Capture the cell that displays the provided text and extract its [x, y] central coordinate. 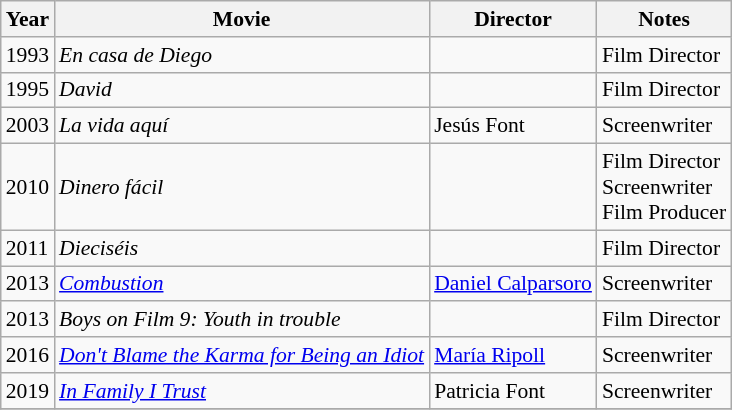
Dieciséis [242, 248]
Dinero fácil [242, 188]
María Ripoll [513, 355]
Combustion [242, 284]
Year [28, 19]
2016 [28, 355]
1995 [28, 90]
Don't Blame the Karma for Being an Idiot [242, 355]
Boys on Film 9: Youth in trouble [242, 320]
Jesús Font [513, 126]
Movie [242, 19]
En casa de Diego [242, 55]
2011 [28, 248]
2010 [28, 188]
2003 [28, 126]
Daniel Calparsoro [513, 284]
2019 [28, 391]
La vida aquí [242, 126]
David [242, 90]
1993 [28, 55]
Notes [664, 19]
Patricia Font [513, 391]
In Family I Trust [242, 391]
Film DirectorScreenwriterFilm Producer [664, 188]
Director [513, 19]
